Extract the (x, y) coordinate from the center of the cell holding the provided text.  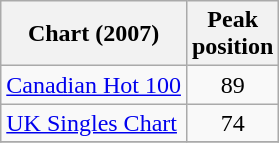
Canadian Hot 100 (94, 85)
74 (232, 123)
89 (232, 85)
UK Singles Chart (94, 123)
Chart (2007) (94, 34)
Peakposition (232, 34)
